Provide the (x, y) coordinate of the cell's center where the given text is located.  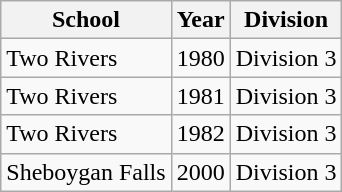
School (86, 20)
Year (200, 20)
2000 (200, 172)
1980 (200, 58)
Division (286, 20)
Sheboygan Falls (86, 172)
1981 (200, 96)
1982 (200, 134)
